Pinpoint the cell where the given text exists, returning its [x, y] midpoint coordinate. 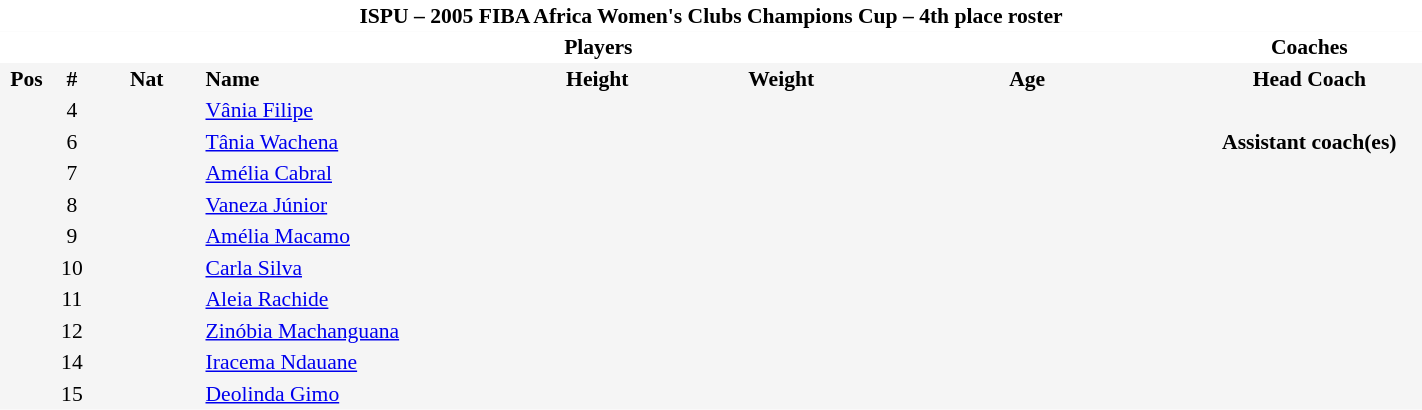
Vaneza Júnior [346, 205]
4 [72, 110]
12 [72, 331]
Amélia Macamo [346, 236]
Age [1028, 79]
# [72, 79]
6 [72, 142]
Head Coach [1310, 79]
10 [72, 268]
Name [346, 79]
Amélia Cabral [346, 174]
Iracema Ndauane [346, 362]
Nat [147, 79]
Weight [782, 79]
Coaches [1310, 48]
Height [598, 79]
7 [72, 174]
Tânia Wachena [346, 142]
9 [72, 236]
15 [72, 394]
Vânia Filipe [346, 110]
Deolinda Gimo [346, 394]
ISPU – 2005 FIBA Africa Women's Clubs Champions Cup – 4th place roster [711, 16]
Assistant coach(es) [1310, 142]
11 [72, 300]
8 [72, 205]
14 [72, 362]
Zinóbia Machanguana [346, 331]
Carla Silva [346, 268]
Players [598, 48]
Pos [26, 79]
Aleia Rachide [346, 300]
